Determine the [x, y] coordinate at the center of the cell enclosing the given text.  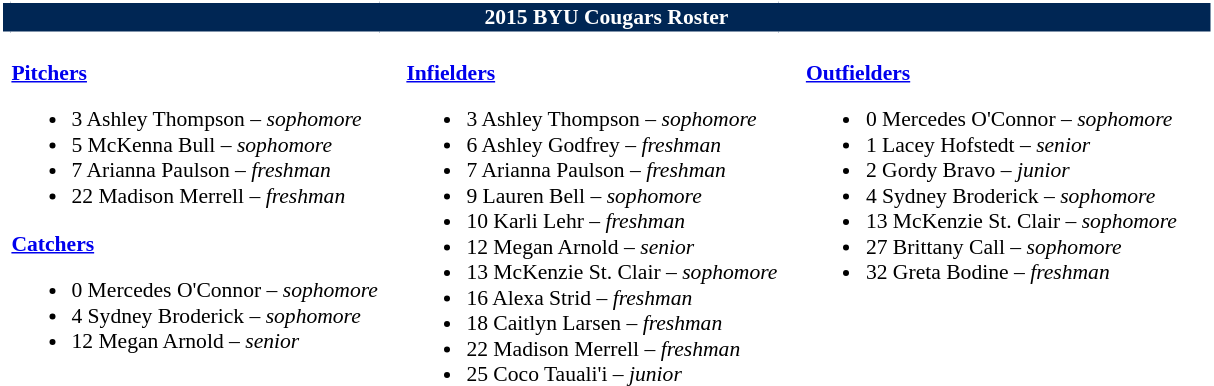
2015 BYU Cougars Roster [607, 18]
